For the text-containing cell, return its midpoint in (X, Y) coordinate format. 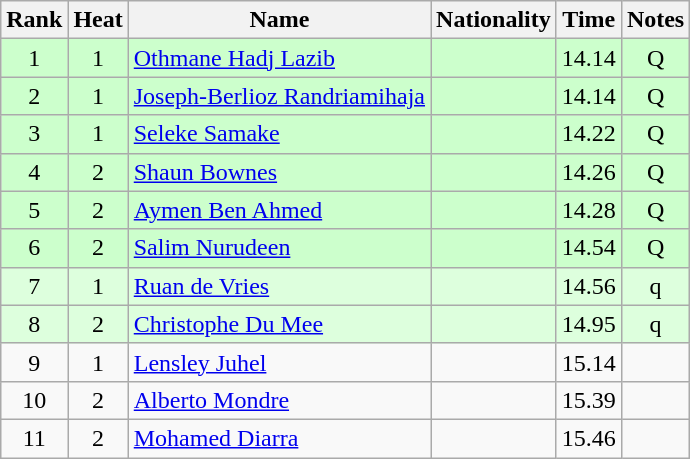
4 (34, 172)
14.26 (588, 172)
Salim Nurudeen (279, 248)
3 (34, 134)
15.14 (588, 362)
Joseph-Berlioz Randriamihaja (279, 96)
Time (588, 20)
Alberto Mondre (279, 400)
Seleke Samake (279, 134)
Nationality (494, 20)
14.56 (588, 286)
Notes (655, 20)
6 (34, 248)
15.46 (588, 438)
15.39 (588, 400)
8 (34, 324)
Othmane Hadj Lazib (279, 58)
5 (34, 210)
Ruan de Vries (279, 286)
Name (279, 20)
14.28 (588, 210)
Lensley Juhel (279, 362)
7 (34, 286)
9 (34, 362)
Heat (98, 20)
Rank (34, 20)
14.54 (588, 248)
14.95 (588, 324)
10 (34, 400)
Aymen Ben Ahmed (279, 210)
11 (34, 438)
Mohamed Diarra (279, 438)
14.22 (588, 134)
Shaun Bownes (279, 172)
Christophe Du Mee (279, 324)
